Return the (x, y) coordinate for the center point of the cell that contains the specified text.  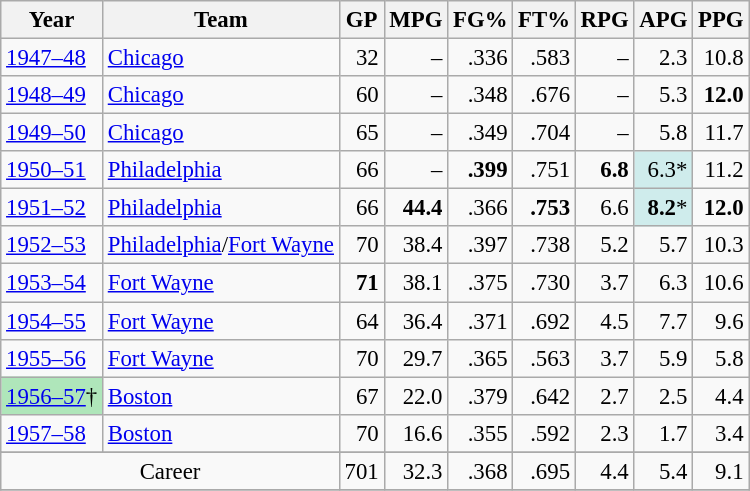
9.1 (721, 471)
1952–53 (52, 245)
1956–57† (52, 396)
1954–55 (52, 321)
.397 (480, 245)
Career (170, 471)
10.6 (721, 283)
.365 (480, 358)
38.4 (416, 245)
1950–51 (52, 170)
32 (362, 58)
10.8 (721, 58)
1949–50 (52, 133)
.730 (544, 283)
6.3 (664, 283)
.704 (544, 133)
.355 (480, 433)
PPG (721, 20)
5.2 (604, 245)
36.4 (416, 321)
1951–52 (52, 208)
5.9 (664, 358)
1953–54 (52, 283)
Year (52, 20)
.368 (480, 471)
APG (664, 20)
10.3 (721, 245)
6.6 (604, 208)
.692 (544, 321)
701 (362, 471)
1947–48 (52, 58)
.753 (544, 208)
Philadelphia/Fort Wayne (220, 245)
Team (220, 20)
FG% (480, 20)
29.7 (416, 358)
FT% (544, 20)
5.3 (664, 95)
11.2 (721, 170)
67 (362, 396)
.349 (480, 133)
16.6 (416, 433)
3.4 (721, 433)
.642 (544, 396)
.375 (480, 283)
8.2* (664, 208)
38.1 (416, 283)
64 (362, 321)
22.0 (416, 396)
.379 (480, 396)
.336 (480, 58)
1948–49 (52, 95)
1955–56 (52, 358)
.751 (544, 170)
4.5 (604, 321)
5.4 (664, 471)
2.5 (664, 396)
.738 (544, 245)
.676 (544, 95)
6.8 (604, 170)
65 (362, 133)
.348 (480, 95)
RPG (604, 20)
5.7 (664, 245)
MPG (416, 20)
9.6 (721, 321)
GP (362, 20)
11.7 (721, 133)
2.7 (604, 396)
71 (362, 283)
.399 (480, 170)
.695 (544, 471)
.563 (544, 358)
6.3* (664, 170)
32.3 (416, 471)
60 (362, 95)
.592 (544, 433)
1.7 (664, 433)
1957–58 (52, 433)
.371 (480, 321)
44.4 (416, 208)
.583 (544, 58)
7.7 (664, 321)
.366 (480, 208)
